Scan for the cell matching the given text and deliver its [x, y] coordinate at center. 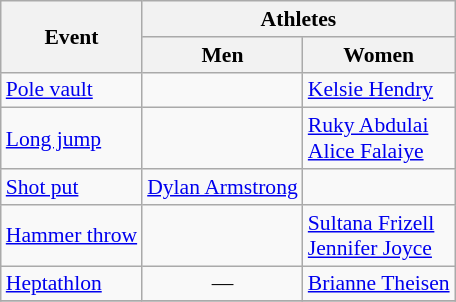
Event [72, 36]
— [222, 284]
Shot put [72, 187]
Kelsie Hendry [379, 90]
Long jump [72, 138]
Pole vault [72, 90]
Sultana FrizellJennifer Joyce [379, 236]
Heptathlon [72, 284]
Dylan Armstrong [222, 187]
Brianne Theisen [379, 284]
Women [379, 55]
Hammer throw [72, 236]
Men [222, 55]
Ruky AbdulaiAlice Falaiye [379, 138]
Athletes [298, 19]
